Pinpoint the cell where the given text exists, returning its (X, Y) midpoint coordinate. 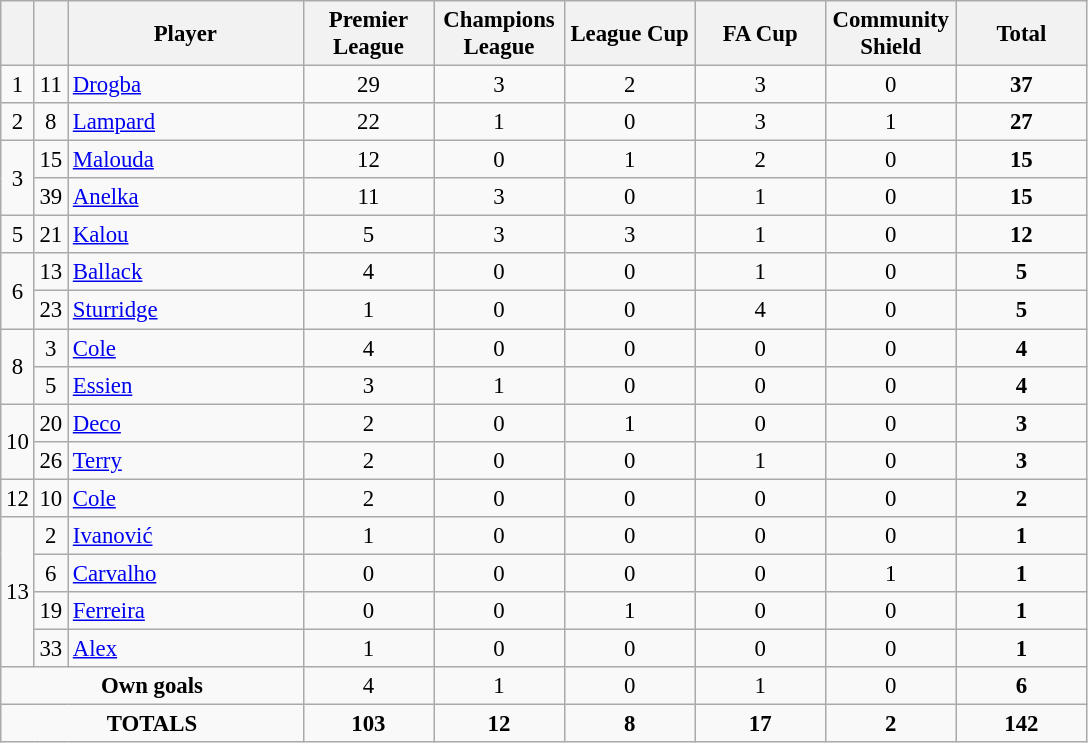
20 (50, 423)
21 (50, 235)
103 (368, 724)
Kalou (186, 235)
Carvalho (186, 573)
23 (50, 310)
Ferreira (186, 611)
Champions League (500, 34)
Own goals (152, 686)
Lampard (186, 122)
Community Shield (890, 34)
29 (368, 85)
Premier League (368, 34)
26 (50, 460)
Ivanović (186, 536)
TOTALS (152, 724)
Malouda (186, 160)
22 (368, 122)
27 (1022, 122)
17 (760, 724)
Sturridge (186, 310)
Deco (186, 423)
Anelka (186, 197)
37 (1022, 85)
39 (50, 197)
Drogba (186, 85)
Total (1022, 34)
19 (50, 611)
Ballack (186, 273)
FA Cup (760, 34)
142 (1022, 724)
Terry (186, 460)
Alex (186, 648)
League Cup (630, 34)
33 (50, 648)
Essien (186, 385)
Player (186, 34)
